Provide the [X, Y] coordinate of the cell's center where the given text is located.  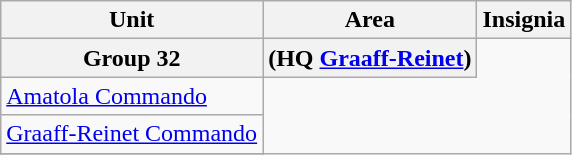
Area [370, 20]
Amatola Commando [132, 96]
(HQ Graaff-Reinet) [370, 58]
Group 32 [132, 58]
Unit [132, 20]
Insignia [524, 20]
Graaff-Reinet Commando [132, 134]
